Scan for the cell matching the given text and deliver its (X, Y) coordinate at center. 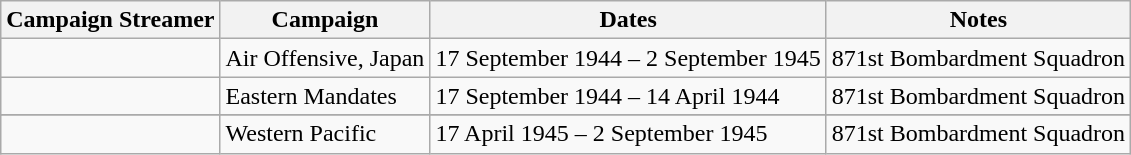
Campaign (325, 20)
Campaign Streamer (110, 20)
Dates (628, 20)
Western Pacific (325, 134)
17 September 1944 – 14 April 1944 (628, 96)
17 September 1944 – 2 September 1945 (628, 58)
Eastern Mandates (325, 96)
17 April 1945 – 2 September 1945 (628, 134)
Notes (978, 20)
Air Offensive, Japan (325, 58)
